Extract the (X, Y) coordinate from the center of the cell holding the provided text.  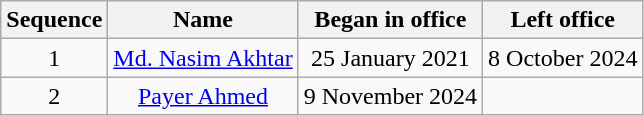
8 October 2024 (563, 58)
Name (203, 20)
25 January 2021 (390, 58)
Payer Ahmed (203, 96)
Md. Nasim Akhtar (203, 58)
2 (54, 96)
Began in office (390, 20)
Sequence (54, 20)
Left office (563, 20)
9 November 2024 (390, 96)
1 (54, 58)
